Determine the [X, Y] coordinate at the center of the cell enclosing the given text.  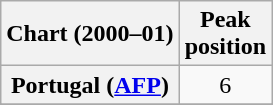
Portugal (AFP) [90, 85]
Peakposition [225, 34]
Chart (2000–01) [90, 34]
6 [225, 85]
